Return [x, y] of the center of cell containing provided text 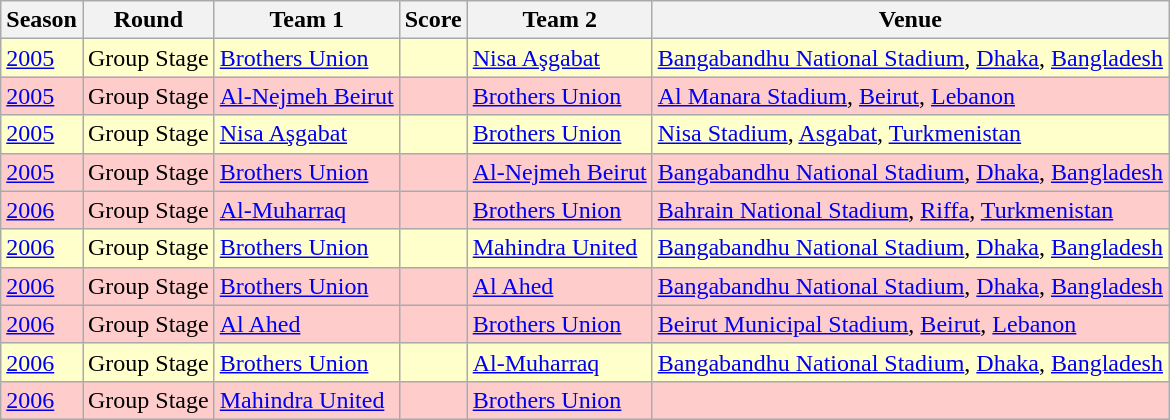
Score [433, 20]
Bahrain National Stadium, Riffa, Turkmenistan [910, 210]
Nisa Stadium, Asgabat, Turkmenistan [910, 134]
Team 2 [560, 20]
Venue [910, 20]
Beirut Municipal Stadium, Beirut, Lebanon [910, 324]
Team 1 [306, 20]
Round [148, 20]
Al Manara Stadium, Beirut, Lebanon [910, 96]
Season [42, 20]
